For the text-containing cell, return its midpoint in (x, y) coordinate format. 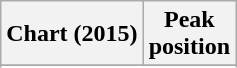
Peak position (189, 34)
Chart (2015) (72, 34)
